Pinpoint the cell where the given text exists, returning its (x, y) midpoint coordinate. 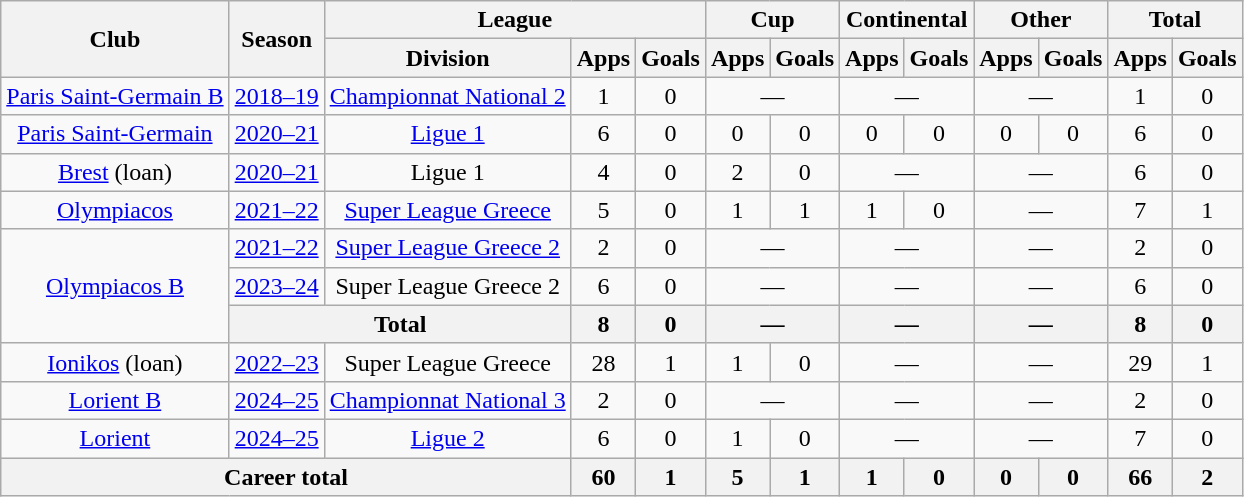
Club (115, 39)
29 (1140, 362)
Career total (286, 477)
Lorient (115, 438)
28 (603, 362)
Olympiacos (115, 210)
Season (276, 39)
66 (1140, 477)
Brest (loan) (115, 172)
Cup (772, 20)
Division (448, 58)
Ligue 2 (448, 438)
Continental (907, 20)
League (514, 20)
60 (603, 477)
2023–24 (276, 286)
Olympiacos B (115, 286)
2018–19 (276, 96)
Championnat National 3 (448, 400)
Championnat National 2 (448, 96)
Paris Saint-Germain B (115, 96)
Ionikos (loan) (115, 362)
2022–23 (276, 362)
Other (1041, 20)
4 (603, 172)
Lorient B (115, 400)
Paris Saint-Germain (115, 134)
